Extract the (X, Y) coordinate from the center of the cell holding the provided text.  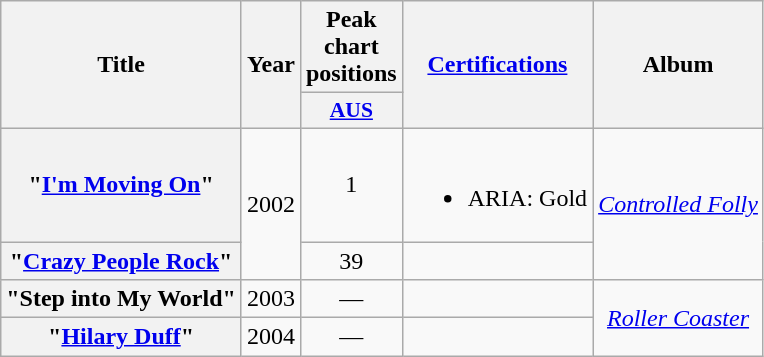
"I'm Moving On" (122, 184)
39 (351, 261)
Peak chart positions (351, 47)
Certifications (497, 65)
AUS (351, 111)
1 (351, 184)
ARIA: Gold (497, 184)
2003 (270, 299)
"Hilary Duff" (122, 337)
2004 (270, 337)
"Crazy People Rock" (122, 261)
2002 (270, 204)
Title (122, 65)
"Step into My World" (122, 299)
Album (678, 65)
Controlled Folly (678, 204)
Roller Coaster (678, 318)
Year (270, 65)
